Search for the cell housing the specified text and yield its (X, Y) center coordinate. 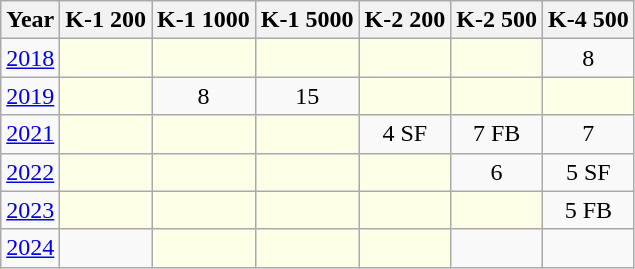
5 SF (588, 172)
K-2 200 (405, 20)
6 (497, 172)
K-1 1000 (204, 20)
K-1 5000 (307, 20)
2019 (30, 96)
K-4 500 (588, 20)
2023 (30, 210)
15 (307, 96)
7 FB (497, 134)
K-2 500 (497, 20)
2024 (30, 248)
4 SF (405, 134)
K-1 200 (106, 20)
Year (30, 20)
5 FB (588, 210)
7 (588, 134)
2021 (30, 134)
2018 (30, 58)
2022 (30, 172)
